Output the [x, y] coordinate of the center of the cell containing the given text.  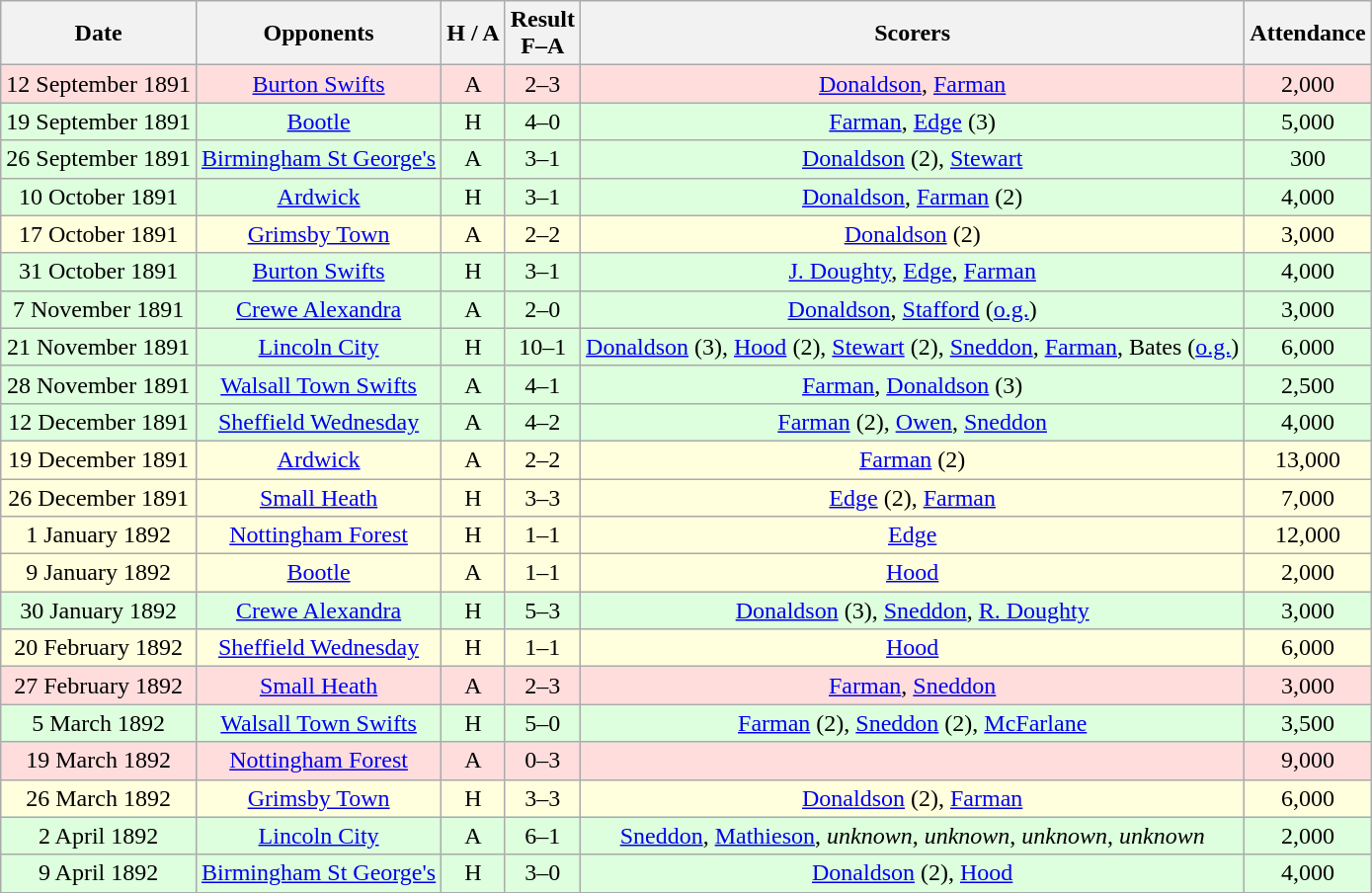
19 March 1892 [99, 761]
26 December 1891 [99, 497]
J. Doughty, Edge, Farman [913, 272]
Donaldson, Farman (2) [913, 197]
Edge (2), Farman [913, 497]
Donaldson (2), Hood [913, 873]
10–1 [542, 347]
Donaldson (3), Hood (2), Stewart (2), Sneddon, Farman, Bates (o.g.) [913, 347]
10 October 1891 [99, 197]
Farman (2), Sneddon (2), McFarlane [913, 723]
20 February 1892 [99, 648]
2 April 1892 [99, 836]
7,000 [1308, 497]
9 April 1892 [99, 873]
5,000 [1308, 122]
2,500 [1308, 384]
5 March 1892 [99, 723]
Donaldson (3), Sneddon, R. Doughty [913, 610]
Donaldson, Farman [913, 84]
12,000 [1308, 535]
7 November 1891 [99, 309]
Opponents [318, 34]
31 October 1891 [99, 272]
2–0 [542, 309]
Farman, Edge (3) [913, 122]
4–0 [542, 122]
1 January 1892 [99, 535]
5–0 [542, 723]
Attendance [1308, 34]
30 January 1892 [99, 610]
3–0 [542, 873]
0–3 [542, 761]
Donaldson (2), Farman [913, 798]
9 January 1892 [99, 573]
4–2 [542, 422]
12 December 1891 [99, 422]
19 December 1891 [99, 459]
21 November 1891 [99, 347]
13,000 [1308, 459]
Farman, Sneddon [913, 686]
H / A [473, 34]
26 September 1891 [99, 159]
Edge [913, 535]
17 October 1891 [99, 234]
26 March 1892 [99, 798]
300 [1308, 159]
Farman (2), Owen, Sneddon [913, 422]
12 September 1891 [99, 84]
5–3 [542, 610]
3,500 [1308, 723]
Donaldson (2), Stewart [913, 159]
Donaldson, Stafford (o.g.) [913, 309]
19 September 1891 [99, 122]
Date [99, 34]
27 February 1892 [99, 686]
4–1 [542, 384]
28 November 1891 [99, 384]
Scorers [913, 34]
Donaldson (2) [913, 234]
9,000 [1308, 761]
Sneddon, Mathieson, unknown, unknown, unknown, unknown [913, 836]
ResultF–A [542, 34]
6–1 [542, 836]
Farman, Donaldson (3) [913, 384]
Farman (2) [913, 459]
